Determine the (X, Y) coordinate at the center of the cell enclosing the given text.  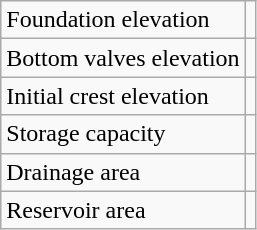
Foundation elevation (123, 20)
Initial crest elevation (123, 96)
Bottom valves elevation (123, 58)
Storage capacity (123, 134)
Drainage area (123, 172)
Reservoir area (123, 210)
